Output the [X, Y] coordinate of the center of the cell containing the given text.  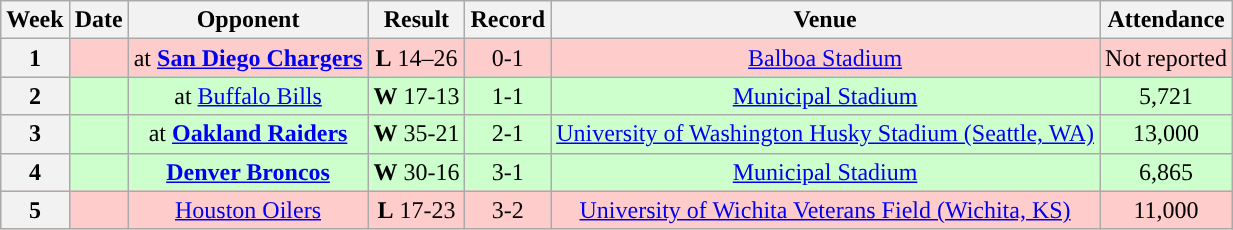
Denver Broncos [248, 172]
at San Diego Chargers [248, 58]
L 17-23 [416, 210]
2-1 [508, 134]
4 [35, 172]
Result [416, 20]
L 14–26 [416, 58]
1-1 [508, 96]
0-1 [508, 58]
3 [35, 134]
Week [35, 20]
Balboa Stadium [826, 58]
3-1 [508, 172]
5 [35, 210]
6,865 [1166, 172]
Date [98, 20]
11,000 [1166, 210]
3-2 [508, 210]
University of Washington Husky Stadium (Seattle, WA) [826, 134]
5,721 [1166, 96]
13,000 [1166, 134]
2 [35, 96]
Venue [826, 20]
University of Wichita Veterans Field (Wichita, KS) [826, 210]
1 [35, 58]
Opponent [248, 20]
at Oakland Raiders [248, 134]
at Buffalo Bills [248, 96]
W 30-16 [416, 172]
Not reported [1166, 58]
W 35-21 [416, 134]
Houston Oilers [248, 210]
Record [508, 20]
Attendance [1166, 20]
W 17-13 [416, 96]
